Extract the (x, y) coordinate from the center of the cell holding the provided text.  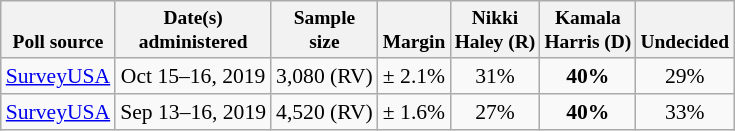
± 2.1% (414, 76)
33% (685, 112)
3,080 (RV) (324, 76)
KamalaHarris (D) (588, 30)
Undecided (685, 30)
Samplesize (324, 30)
± 1.6% (414, 112)
NikkiHaley (R) (495, 30)
4,520 (RV) (324, 112)
31% (495, 76)
27% (495, 112)
Poll source (58, 30)
29% (685, 76)
Sep 13–16, 2019 (193, 112)
Oct 15–16, 2019 (193, 76)
Date(s)administered (193, 30)
Margin (414, 30)
